Return the [X, Y] coordinate for the center point of the cell that contains the specified text.  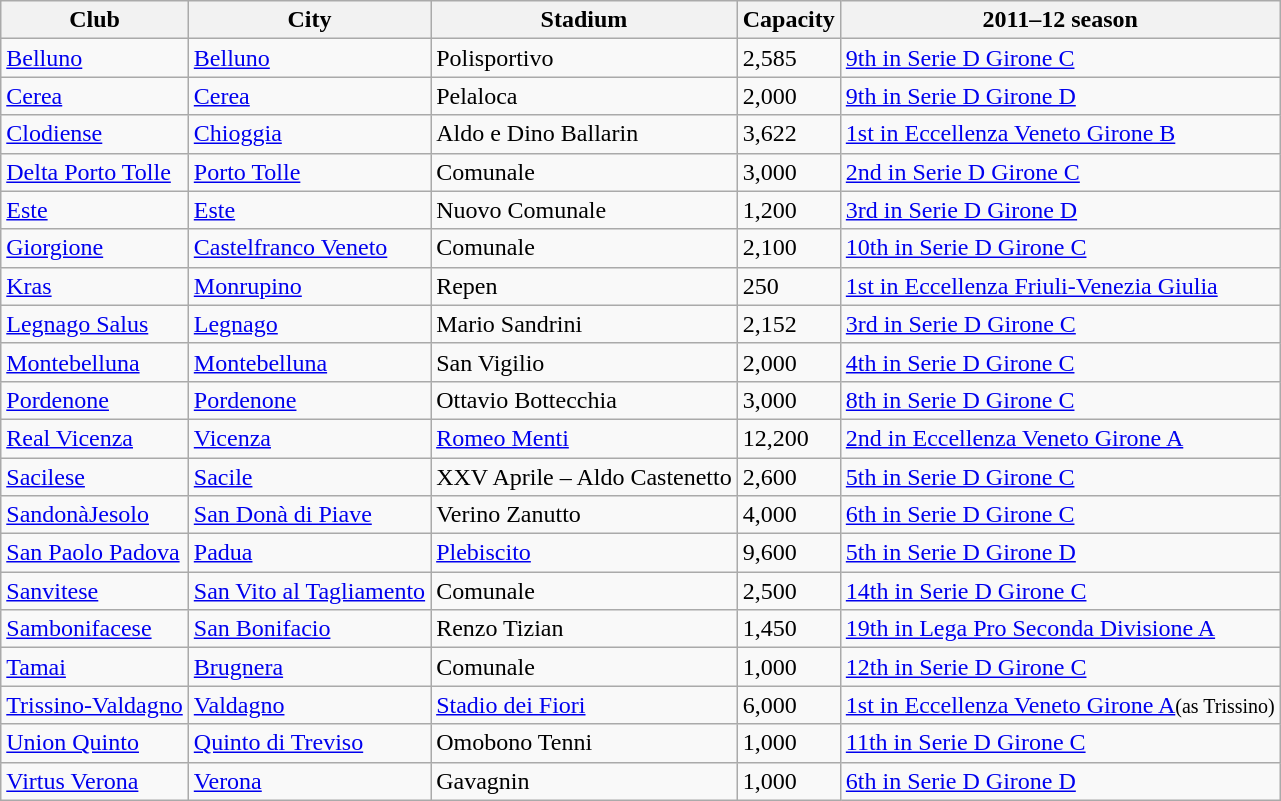
Repen [584, 286]
Aldo e Dino Ballarin [584, 134]
3rd in Serie D Girone C [1060, 324]
2nd in Eccellenza Veneto Girone A [1060, 438]
Verona [309, 781]
Quinto di Treviso [309, 743]
Tamai [95, 667]
Pelaloca [584, 96]
Virtus Verona [95, 781]
5th in Serie D Girone C [1060, 477]
2,100 [788, 248]
Sacile [309, 477]
Renzo Tizian [584, 629]
Vicenza [309, 438]
Porto Tolle [309, 172]
Valdagno [309, 705]
6th in Serie D Girone C [1060, 515]
Real Vicenza [95, 438]
2,600 [788, 477]
Sacilese [95, 477]
14th in Serie D Girone C [1060, 591]
Omobono Tenni [584, 743]
SandonàJesolo [95, 515]
2,585 [788, 58]
Gavagnin [584, 781]
5th in Serie D Girone D [1060, 553]
Castelfranco Veneto [309, 248]
6,000 [788, 705]
Monrupino [309, 286]
Stadio dei Fiori [584, 705]
San Bonifacio [309, 629]
City [309, 20]
1st in Eccellenza Friuli-Venezia Giulia [1060, 286]
Chioggia [309, 134]
3rd in Serie D Girone D [1060, 210]
Kras [95, 286]
Union Quinto [95, 743]
1st in Eccellenza Veneto Girone A(as Trissino) [1060, 705]
19th in Lega Pro Seconda Divisione A [1060, 629]
Ottavio Bottecchia [584, 400]
Verino Zanutto [584, 515]
12,200 [788, 438]
Trissino-Valdagno [95, 705]
Polisportivo [584, 58]
Giorgione [95, 248]
3,622 [788, 134]
1st in Eccellenza Veneto Girone B [1060, 134]
4th in Serie D Girone C [1060, 362]
1,450 [788, 629]
XXV Aprile – Aldo Castenetto [584, 477]
10th in Serie D Girone C [1060, 248]
Plebiscito [584, 553]
11th in Serie D Girone C [1060, 743]
2,500 [788, 591]
Club [95, 20]
Brugnera [309, 667]
2,152 [788, 324]
Mario Sandrini [584, 324]
Sambonifacese [95, 629]
9th in Serie D Girone D [1060, 96]
San Vito al Tagliamento [309, 591]
Capacity [788, 20]
San Vigilio [584, 362]
2nd in Serie D Girone C [1060, 172]
Clodiense [95, 134]
6th in Serie D Girone D [1060, 781]
Padua [309, 553]
Legnago [309, 324]
Nuovo Comunale [584, 210]
Legnago Salus [95, 324]
2011–12 season [1060, 20]
Stadium [584, 20]
Sanvitese [95, 591]
San Paolo Padova [95, 553]
9,600 [788, 553]
12th in Serie D Girone C [1060, 667]
8th in Serie D Girone C [1060, 400]
250 [788, 286]
Romeo Menti [584, 438]
Delta Porto Tolle [95, 172]
San Donà di Piave [309, 515]
9th in Serie D Girone C [1060, 58]
4,000 [788, 515]
1,200 [788, 210]
